Pinpoint the cell where the given text exists, returning its [X, Y] midpoint coordinate. 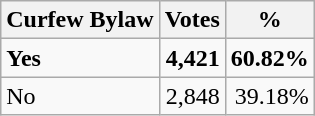
Curfew Bylaw [80, 20]
No [80, 96]
4,421 [192, 58]
60.82% [270, 58]
Yes [80, 58]
2,848 [192, 96]
39.18% [270, 96]
Votes [192, 20]
% [270, 20]
